Locate the cell with the specified text and output its [X, Y] center coordinate. 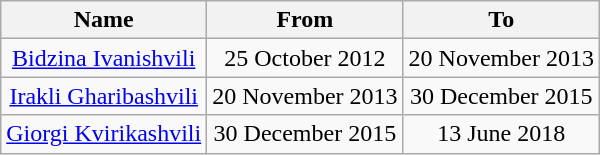
To [501, 20]
Giorgi Kvirikashvili [104, 134]
Irakli Gharibashvili [104, 96]
25 October 2012 [305, 58]
13 June 2018 [501, 134]
Name [104, 20]
From [305, 20]
Bidzina Ivanishvili [104, 58]
